Detect which cell encompasses the target text, then output its [X, Y] center coordinate. 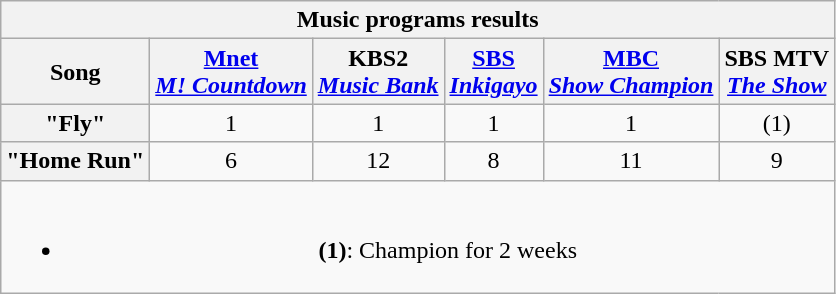
6 [231, 161]
8 [494, 161]
Music programs results [418, 20]
KBS2Music Bank [378, 72]
SBS MTVThe Show [777, 72]
MnetM! Countdown [231, 72]
SBSInkigayo [494, 72]
MBCShow Champion [631, 72]
(1) [777, 123]
"Home Run" [76, 161]
"Fly" [76, 123]
(1): Champion for 2 weeks [418, 236]
11 [631, 161]
9 [777, 161]
12 [378, 161]
Song [76, 72]
